From the cell containing the given text, extract its center point as (x, y) coordinate. 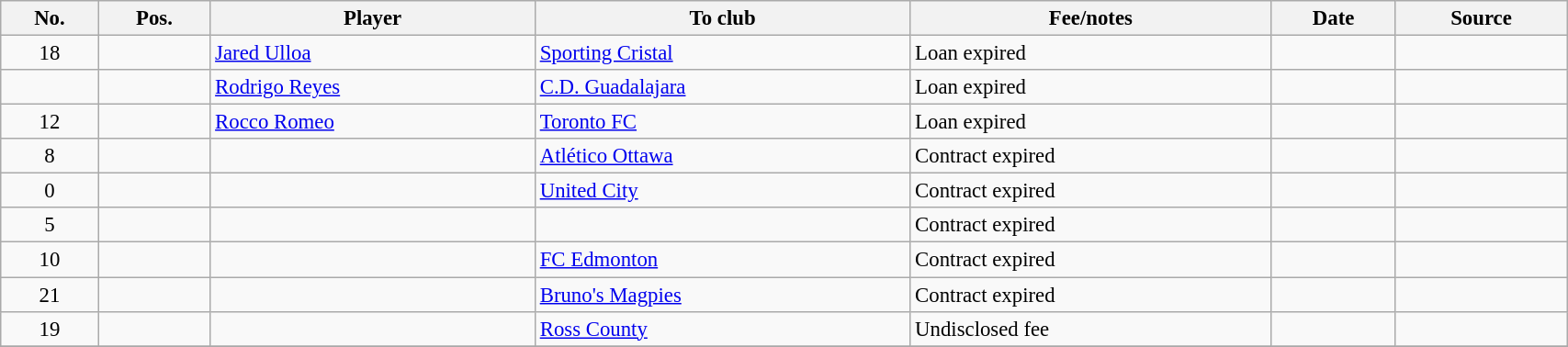
No. (50, 18)
Bruno's Magpies (722, 295)
Source (1481, 18)
Sporting Cristal (722, 53)
19 (50, 329)
12 (50, 122)
10 (50, 260)
18 (50, 53)
Player (373, 18)
To club (722, 18)
Jared Ulloa (373, 53)
Rocco Romeo (373, 122)
0 (50, 191)
5 (50, 225)
Toronto FC (722, 122)
Ross County (722, 329)
FC Edmonton (722, 260)
Pos. (154, 18)
8 (50, 156)
Atlético Ottawa (722, 156)
C.D. Guadalajara (722, 87)
Date (1334, 18)
Rodrigo Reyes (373, 87)
Undisclosed fee (1091, 329)
Fee/notes (1091, 18)
United City (722, 191)
21 (50, 295)
